Detect which cell encompasses the target text, then output its (X, Y) center coordinate. 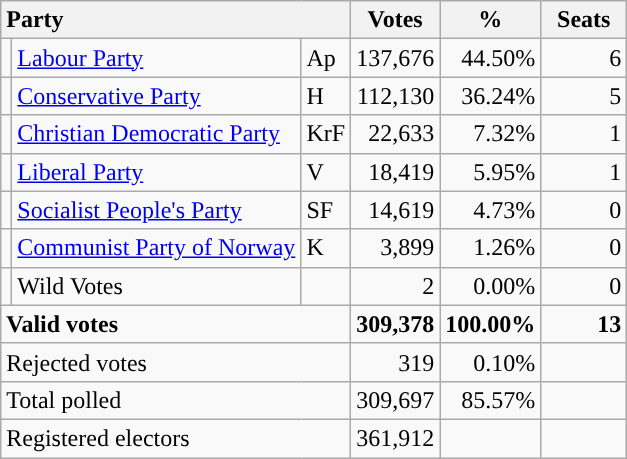
14,619 (396, 210)
Registered electors (176, 438)
309,697 (396, 400)
K (326, 248)
Wild Votes (156, 286)
5 (584, 96)
22,633 (396, 134)
0.10% (490, 362)
7.32% (490, 134)
100.00% (490, 324)
Total polled (176, 400)
Party (176, 20)
Conservative Party (156, 96)
0.00% (490, 286)
85.57% (490, 400)
Labour Party (156, 58)
18,419 (396, 172)
137,676 (396, 58)
Rejected votes (176, 362)
Communist Party of Norway (156, 248)
H (326, 96)
% (490, 20)
Seats (584, 20)
309,378 (396, 324)
13 (584, 324)
112,130 (396, 96)
44.50% (490, 58)
Ap (326, 58)
SF (326, 210)
Liberal Party (156, 172)
KrF (326, 134)
2 (396, 286)
1.26% (490, 248)
4.73% (490, 210)
3,899 (396, 248)
Votes (396, 20)
Valid votes (176, 324)
Christian Democratic Party (156, 134)
361,912 (396, 438)
6 (584, 58)
36.24% (490, 96)
5.95% (490, 172)
Socialist People's Party (156, 210)
319 (396, 362)
V (326, 172)
